Locate the cell with the specified text and output its [x, y] center coordinate. 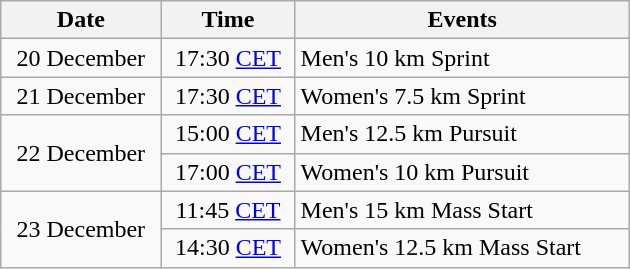
Men's 10 km Sprint [462, 58]
Women's 7.5 km Sprint [462, 96]
21 December [81, 96]
11:45 CET [228, 210]
Time [228, 20]
Women's 12.5 km Mass Start [462, 248]
23 December [81, 229]
17:00 CET [228, 172]
20 December [81, 58]
Date [81, 20]
Men's 15 km Mass Start [462, 210]
Women's 10 km Pursuit [462, 172]
Men's 12.5 km Pursuit [462, 134]
22 December [81, 153]
Events [462, 20]
14:30 CET [228, 248]
15:00 CET [228, 134]
